Determine the (x, y) coordinate at the center of the cell enclosing the given text.  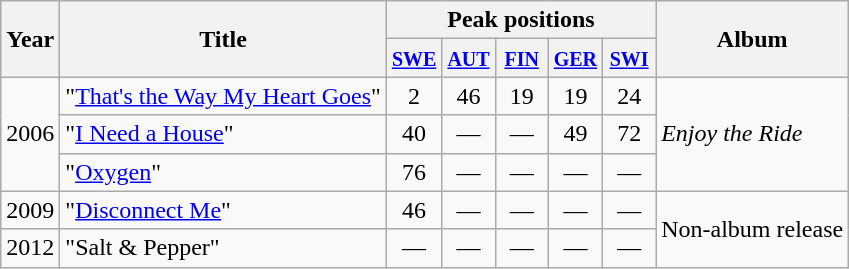
GER (575, 58)
Title (224, 39)
FIN (522, 58)
76 (414, 172)
SWI (630, 58)
Peak positions (520, 20)
"Oxygen" (224, 172)
AUT (468, 58)
SWE (414, 58)
24 (630, 96)
"Salt & Pepper" (224, 248)
Non-album release (752, 229)
2006 (30, 134)
2009 (30, 210)
"Disconnect Me" (224, 210)
2 (414, 96)
Year (30, 39)
72 (630, 134)
Enjoy the Ride (752, 134)
2012 (30, 248)
40 (414, 134)
Album (752, 39)
49 (575, 134)
"That's the Way My Heart Goes" (224, 96)
"I Need a House" (224, 134)
